Extract the (X, Y) coordinate from the center of the cell holding the provided text.  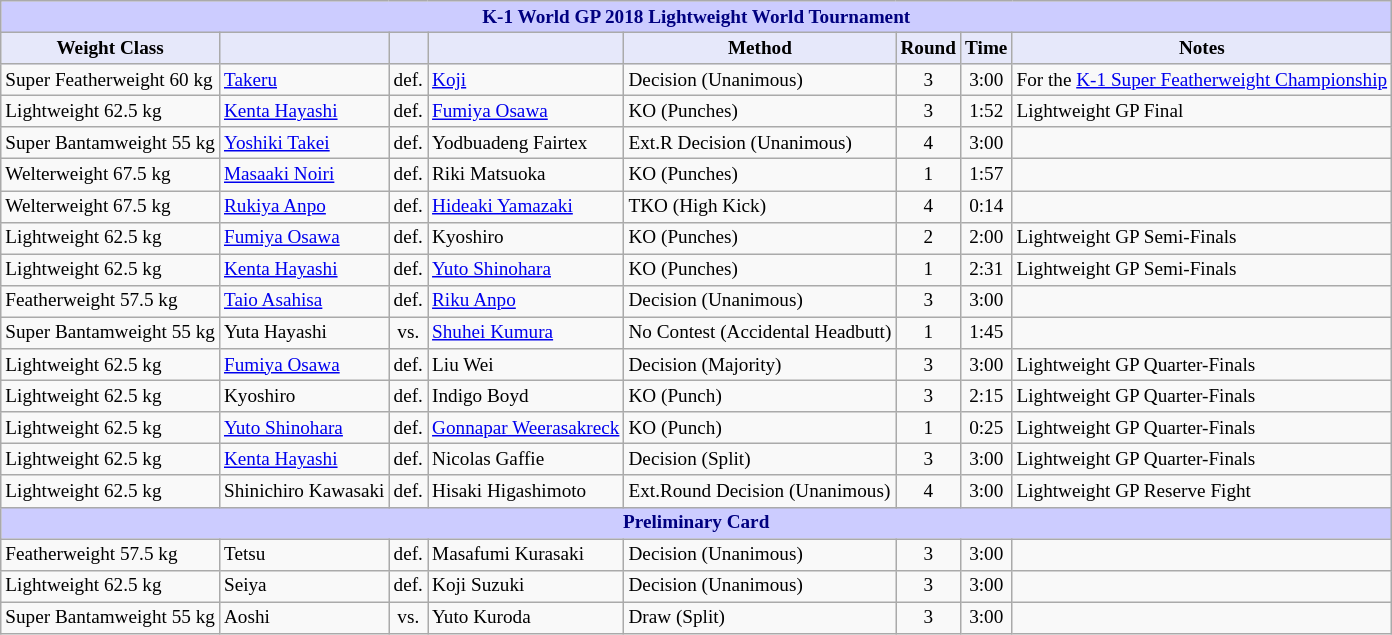
Liu Wei (526, 365)
Lightweight GP Reserve Fight (1202, 491)
Masaaki Noiri (304, 175)
0:14 (986, 206)
Yoshiki Takei (304, 143)
Round (928, 48)
1:57 (986, 175)
Yuta Hayashi (304, 333)
Rukiya Anpo (304, 206)
Nicolas Gaffie (526, 460)
For the K-1 Super Featherweight Championship (1202, 80)
Notes (1202, 48)
TKO (High Kick) (760, 206)
1:45 (986, 333)
2:31 (986, 270)
Hisaki Higashimoto (526, 491)
Taio Asahisa (304, 301)
Riki Matsuoka (526, 175)
Decision (Majority) (760, 365)
Shinichiro Kawasaki (304, 491)
Yuto Kuroda (526, 618)
0:25 (986, 428)
Hideaki Yamazaki (526, 206)
Masafumi Kurasaki (526, 554)
Koji (526, 80)
Preliminary Card (696, 523)
2 (928, 238)
Decision (Split) (760, 460)
Weight Class (110, 48)
1:52 (986, 111)
Ext.Round Decision (Unanimous) (760, 491)
Super Featherweight 60 kg (110, 80)
K-1 World GP 2018 Lightweight World Tournament (696, 17)
Yodbuadeng Fairtex (526, 143)
Takeru (304, 80)
Time (986, 48)
Koji Suzuki (526, 586)
2:15 (986, 396)
Ext.R Decision (Unanimous) (760, 143)
2:00 (986, 238)
Lightweight GP Final (1202, 111)
Tetsu (304, 554)
Riku Anpo (526, 301)
Seiya (304, 586)
Draw (Split) (760, 618)
Indigo Boyd (526, 396)
Shuhei Kumura (526, 333)
Method (760, 48)
Aoshi (304, 618)
Gonnapar Weerasakreck (526, 428)
No Contest (Accidental Headbutt) (760, 333)
